Output the (x, y) coordinate of the center of the cell containing the given text.  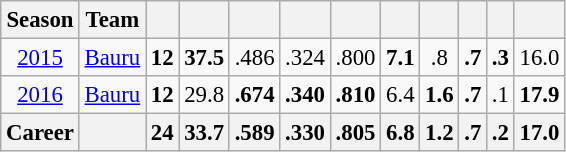
17.0 (539, 133)
1.2 (440, 133)
.324 (305, 58)
Team (112, 20)
.589 (254, 133)
Career (40, 133)
7.1 (400, 58)
.330 (305, 133)
.810 (355, 95)
.1 (501, 95)
2016 (40, 95)
17.9 (539, 95)
6.8 (400, 133)
6.4 (400, 95)
.3 (501, 58)
.340 (305, 95)
29.8 (204, 95)
.800 (355, 58)
33.7 (204, 133)
37.5 (204, 58)
.8 (440, 58)
.674 (254, 95)
24 (162, 133)
.2 (501, 133)
Season (40, 20)
.805 (355, 133)
16.0 (539, 58)
1.6 (440, 95)
.486 (254, 58)
2015 (40, 58)
